For the text-containing cell, return its midpoint in [x, y] coordinate format. 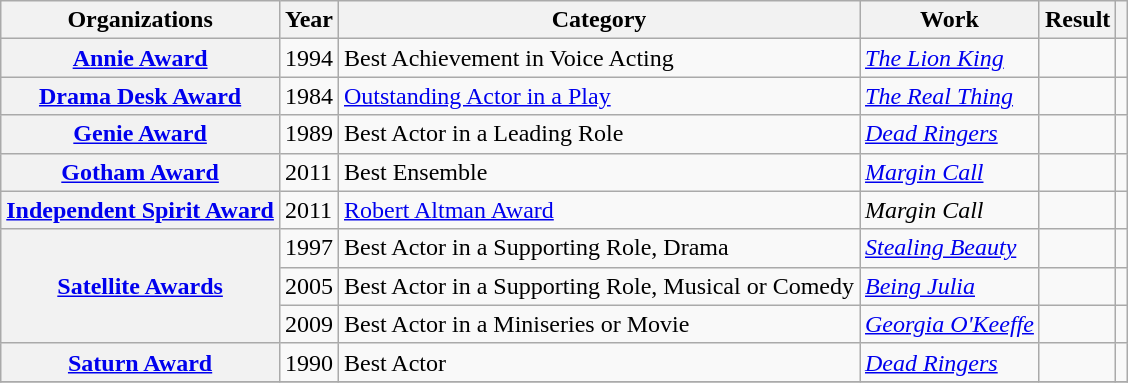
Year [308, 20]
Best Achievement in Voice Acting [598, 58]
Stealing Beauty [950, 248]
Result [1077, 20]
Best Ensemble [598, 172]
Satellite Awards [140, 286]
The Real Thing [950, 96]
1989 [308, 134]
Annie Award [140, 58]
Best Actor [598, 362]
Georgia O'Keeffe [950, 324]
2009 [308, 324]
Best Actor in a Supporting Role, Drama [598, 248]
Category [598, 20]
Organizations [140, 20]
Best Actor in a Leading Role [598, 134]
Robert Altman Award [598, 210]
Independent Spirit Award [140, 210]
Best Actor in a Miniseries or Movie [598, 324]
Work [950, 20]
1997 [308, 248]
Drama Desk Award [140, 96]
Saturn Award [140, 362]
Being Julia [950, 286]
1990 [308, 362]
1984 [308, 96]
Genie Award [140, 134]
Outstanding Actor in a Play [598, 96]
1994 [308, 58]
Gotham Award [140, 172]
Best Actor in a Supporting Role, Musical or Comedy [598, 286]
The Lion King [950, 58]
2005 [308, 286]
